Extract the [X, Y] coordinate from the center of the cell holding the provided text.  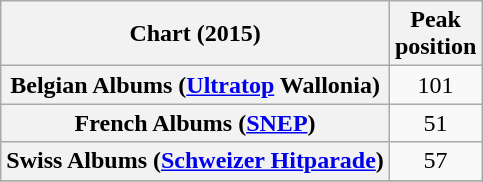
101 [435, 85]
French Albums (SNEP) [196, 123]
Swiss Albums (Schweizer Hitparade) [196, 161]
57 [435, 161]
51 [435, 123]
Peakposition [435, 34]
Belgian Albums (Ultratop Wallonia) [196, 85]
Chart (2015) [196, 34]
